Provide the [X, Y] coordinate of the cell's center where the given text is located.  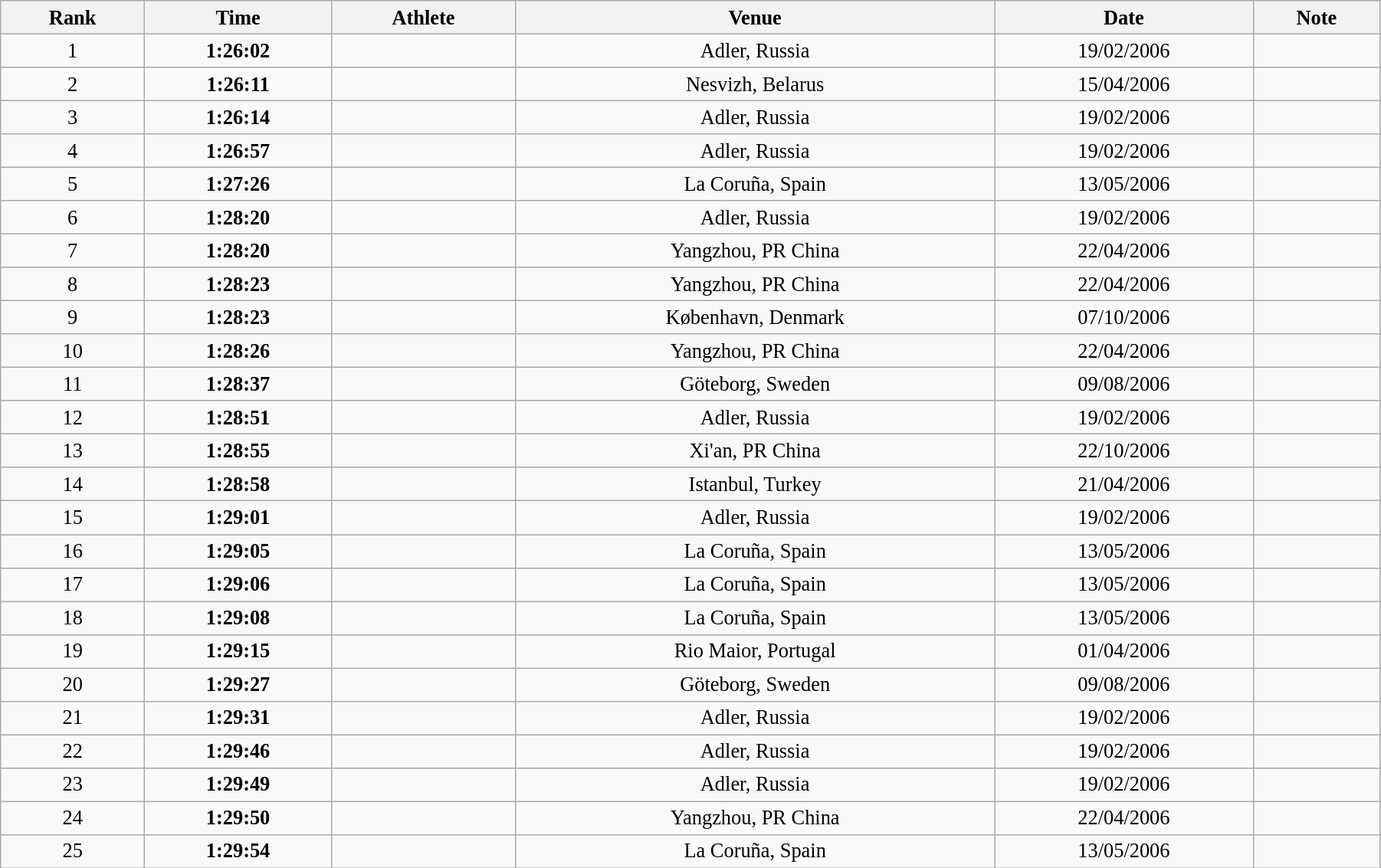
1:29:27 [238, 684]
25 [73, 851]
8 [73, 284]
20 [73, 684]
Date [1123, 17]
12 [73, 418]
1:27:26 [238, 184]
1:29:46 [238, 751]
18 [73, 617]
Athlete [423, 17]
9 [73, 317]
22 [73, 751]
1:29:08 [238, 617]
21 [73, 718]
Venue [756, 17]
1:26:14 [238, 117]
Time [238, 17]
07/10/2006 [1123, 317]
1:29:15 [238, 651]
1:26:02 [238, 51]
21/04/2006 [1123, 484]
1:29:31 [238, 718]
Nesvizh, Belarus [756, 84]
6 [73, 218]
16 [73, 551]
22/10/2006 [1123, 450]
1:28:55 [238, 450]
1:26:11 [238, 84]
Istanbul, Turkey [756, 484]
Xi'an, PR China [756, 450]
1:26:57 [238, 151]
1:29:49 [238, 784]
3 [73, 117]
24 [73, 817]
2 [73, 84]
Rank [73, 17]
Note [1317, 17]
01/04/2006 [1123, 651]
4 [73, 151]
1:29:06 [238, 585]
11 [73, 384]
17 [73, 585]
5 [73, 184]
7 [73, 251]
1:28:37 [238, 384]
1:28:58 [238, 484]
1:29:54 [238, 851]
14 [73, 484]
København, Denmark [756, 317]
13 [73, 450]
15/04/2006 [1123, 84]
1:29:05 [238, 551]
1:28:51 [238, 418]
1 [73, 51]
10 [73, 351]
Rio Maior, Portugal [756, 651]
1:29:50 [238, 817]
1:28:26 [238, 351]
19 [73, 651]
1:29:01 [238, 518]
23 [73, 784]
15 [73, 518]
